Find where the given text appears and provide that cell's center as (X, Y) coordinate. 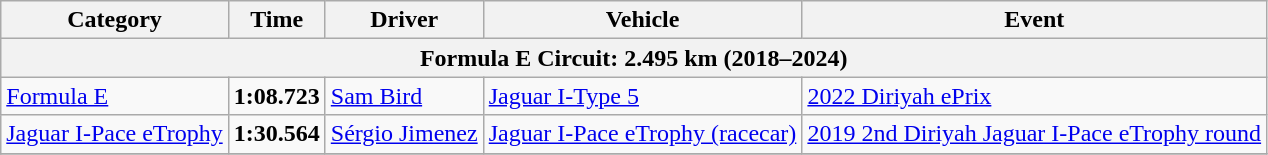
Event (1034, 20)
2019 2nd Diriyah Jaguar I-Pace eTrophy round (1034, 134)
1:30.564 (276, 134)
2022 Diriyah ePrix (1034, 96)
Driver (404, 20)
Jaguar I-Pace eTrophy (114, 134)
Jaguar I-Type 5 (642, 96)
1:08.723 (276, 96)
Formula E (114, 96)
Formula E Circuit: 2.495 km (2018–2024) (634, 58)
Sérgio Jimenez (404, 134)
Sam Bird (404, 96)
Vehicle (642, 20)
Jaguar I-Pace eTrophy (racecar) (642, 134)
Time (276, 20)
Category (114, 20)
